Pinpoint the cell where the given text exists, returning its [x, y] midpoint coordinate. 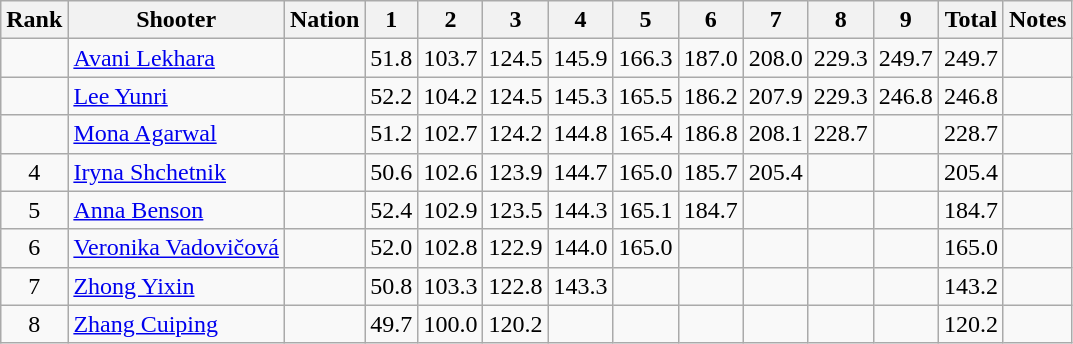
122.8 [516, 286]
186.2 [710, 96]
187.0 [710, 58]
123.5 [516, 210]
102.6 [450, 172]
2 [450, 20]
Veronika Vadovičová [176, 248]
3 [516, 20]
123.9 [516, 172]
49.7 [392, 324]
9 [906, 20]
207.9 [776, 96]
208.0 [776, 58]
50.8 [392, 286]
1 [392, 20]
144.0 [580, 248]
Iryna Shchetnik [176, 172]
Avani Lekhara [176, 58]
51.8 [392, 58]
165.5 [646, 96]
102.9 [450, 210]
143.2 [970, 286]
145.3 [580, 96]
Anna Benson [176, 210]
144.8 [580, 134]
Lee Yunri [176, 96]
Total [970, 20]
102.8 [450, 248]
186.8 [710, 134]
103.3 [450, 286]
52.0 [392, 248]
124.2 [516, 134]
104.2 [450, 96]
Mona Agarwal [176, 134]
208.1 [776, 134]
165.4 [646, 134]
51.2 [392, 134]
166.3 [646, 58]
103.7 [450, 58]
Zhang Cuiping [176, 324]
100.0 [450, 324]
Nation [324, 20]
Notes [1037, 20]
122.9 [516, 248]
144.7 [580, 172]
165.1 [646, 210]
52.2 [392, 96]
Zhong Yixin [176, 286]
50.6 [392, 172]
185.7 [710, 172]
Shooter [176, 20]
143.3 [580, 286]
102.7 [450, 134]
144.3 [580, 210]
Rank [34, 20]
145.9 [580, 58]
52.4 [392, 210]
